Find where the given text appears and provide that cell's center as (x, y) coordinate. 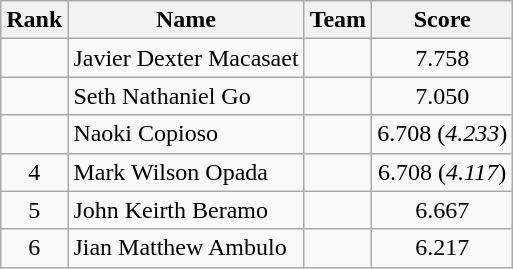
6.708 (4.233) (442, 134)
5 (34, 210)
6 (34, 248)
Rank (34, 20)
Naoki Copioso (186, 134)
4 (34, 172)
Name (186, 20)
Team (338, 20)
Score (442, 20)
7.050 (442, 96)
6.708 (4.117) (442, 172)
Jian Matthew Ambulo (186, 248)
Mark Wilson Opada (186, 172)
7.758 (442, 58)
Seth Nathaniel Go (186, 96)
6.667 (442, 210)
6.217 (442, 248)
John Keirth Beramo (186, 210)
Javier Dexter Macasaet (186, 58)
